Return the (x, y) coordinate for the center point of the cell that contains the specified text.  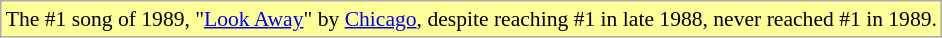
The #1 song of 1989, "Look Away" by Chicago, despite reaching #1 in late 1988, never reached #1 in 1989. (472, 19)
